Capture the cell that displays the provided text and extract its (X, Y) central coordinate. 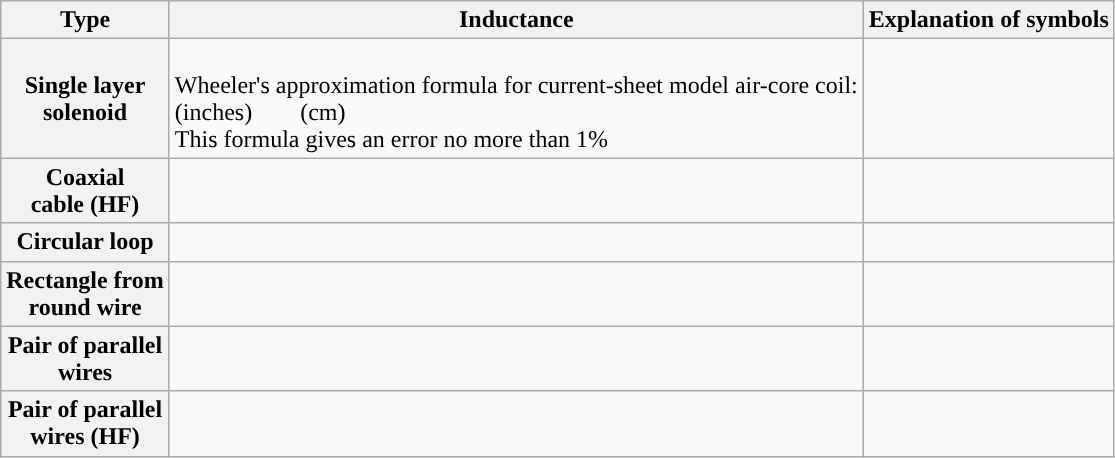
Pair of parallel wires (86, 358)
Explanation of symbols (988, 20)
Pair of parallel wires (HF) (86, 424)
Type (86, 20)
Single layersolenoid (86, 98)
Coaxial cable (HF) (86, 190)
Rectangle from round wire (86, 294)
Inductance (516, 20)
Wheeler's approximation formula for current-sheet model air-core coil: (inches) (cm)This formula gives an error no more than 1% (516, 98)
Circular loop (86, 242)
